Scan for the cell matching the given text and deliver its [x, y] coordinate at center. 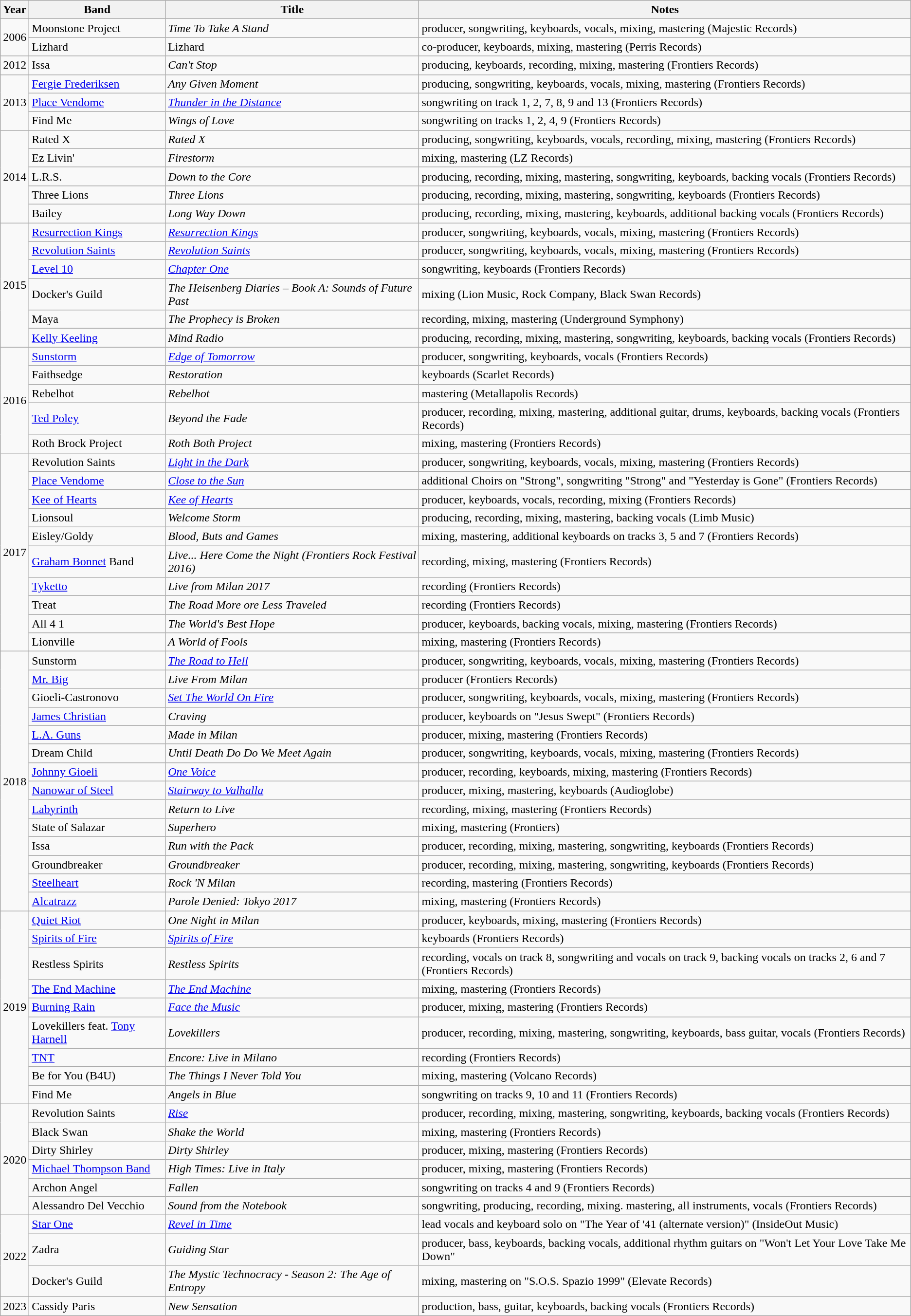
Time To Take A Stand [292, 28]
2022 [15, 1256]
Superhero [292, 827]
producer, mixing, mastering, keyboards (Audioglobe) [665, 790]
mixing, mastering (LZ Records) [665, 158]
Live From Milan [292, 679]
Set The World On Fire [292, 698]
Michael Thompson Band [97, 1168]
songwriting, keyboards (Frontiers Records) [665, 269]
James Christian [97, 716]
producing, recording, mixing, mastering, keyboards, additional backing vocals (Frontiers Records) [665, 213]
producer, bass, keyboards, backing vocals, additional rhythm guitars on "Won't Let Your Love Take Me Down" [665, 1249]
Lionsoul [97, 518]
Any Given Moment [292, 84]
Mr. Big [97, 679]
additional Choirs on "Strong", songwriting "Strong" and "Yesterday is Gone" (Frontiers Records) [665, 481]
Fallen [292, 1187]
recording, mixing, mastering (Underground Symphony) [665, 319]
TNT [97, 1057]
Mind Radio [292, 338]
Restoration [292, 375]
Revel in Time [292, 1224]
producer, recording, mixing, mastering, additional guitar, drums, keyboards, backing vocals (Frontiers Records) [665, 419]
Johnny Gioeli [97, 772]
Steelheart [97, 883]
The Heisenberg Diaries – Book A: Sounds of Future Past [292, 294]
keyboards (Scarlet Records) [665, 375]
2018 [15, 781]
Beyond the Fade [292, 419]
Moonstone Project [97, 28]
producing, songwriting, keyboards, vocals, mixing, mastering (Frontiers Records) [665, 84]
Return to Live [292, 809]
A World of Fools [292, 642]
2017 [15, 552]
Black Swan [97, 1131]
Ted Poley [97, 419]
producer (Frontiers Records) [665, 679]
Bailey [97, 213]
The Prophecy is Broken [292, 319]
Band [97, 10]
Roth Brock Project [97, 444]
2014 [15, 176]
Fergie Frederiksen [97, 84]
Guiding Star [292, 1249]
Faithsedge [97, 375]
Lovekillers [292, 1032]
Wings of Love [292, 121]
producing, recording, mixing, mastering, songwriting, keyboards (Frontiers Records) [665, 195]
Eisley/Goldy [97, 536]
Tyketto [97, 587]
Close to the Sun [292, 481]
Level 10 [97, 269]
2012 [15, 65]
Ez Livin' [97, 158]
mixing, mastering, additional keyboards on tracks 3, 5 and 7 (Frontiers Records) [665, 536]
Star One [97, 1224]
Year [15, 10]
Lionville [97, 642]
Title [292, 10]
Archon Angel [97, 1187]
Rock 'N Milan [292, 883]
mastering (Metallapolis Records) [665, 393]
Until Death Do Do We Meet Again [292, 753]
The World's Best Hope [292, 624]
Thunder in the Distance [292, 102]
State of Salazar [97, 827]
Lovekillers feat. Tony Harnell [97, 1032]
Quiet Riot [97, 920]
producer, keyboards, mixing, mastering (Frontiers Records) [665, 920]
The Mystic Technocracy - Season 2: The Age of Entropy [292, 1281]
Can't Stop [292, 65]
mixing, mastering on "S.O.S. Spazio 1999" (Elevate Records) [665, 1281]
co-producer, keyboards, mixing, mastering (Perris Records) [665, 47]
Roth Both Project [292, 444]
2016 [15, 400]
Graham Bonnet Band [97, 561]
mixing, mastering (Volcano Records) [665, 1076]
One Night in Milan [292, 920]
Alessandro Del Vecchio [97, 1206]
One Voice [292, 772]
Maya [97, 319]
songwriting, producing, recording, mixing. mastering, all instruments, vocals (Frontiers Records) [665, 1206]
The Things I Never Told You [292, 1076]
Chapter One [292, 269]
production, bass, guitar, keyboards, backing vocals (Frontiers Records) [665, 1306]
Face the Music [292, 1007]
Welcome Storm [292, 518]
Blood, Buts and Games [292, 536]
producing, songwriting, keyboards, vocals, recording, mixing, mastering (Frontiers Records) [665, 139]
Nanowar of Steel [97, 790]
2019 [15, 1008]
Down to the Core [292, 176]
L.R.S. [97, 176]
L.A. Guns [97, 735]
Long Way Down [292, 213]
Live from Milan 2017 [292, 587]
Made in Milan [292, 735]
recording, mastering (Frontiers Records) [665, 883]
Labyrinth [97, 809]
2023 [15, 1306]
The Road to Hell [292, 661]
mixing, mastering (Frontiers) [665, 827]
2015 [15, 285]
Be for You (B4U) [97, 1076]
Edge of Tomorrow [292, 356]
High Times: Live in Italy [292, 1168]
2006 [15, 37]
Stairway to Valhalla [292, 790]
Notes [665, 10]
Rise [292, 1113]
keyboards (Frontiers Records) [665, 939]
Sound from the Notebook [292, 1206]
Zadra [97, 1249]
The Road More ore Less Traveled [292, 605]
Burning Rain [97, 1007]
Treat [97, 605]
Craving [292, 716]
Cassidy Paris [97, 1306]
Live... Here Come the Night (Frontiers Rock Festival 2016) [292, 561]
2013 [15, 102]
Angels in Blue [292, 1094]
recording, vocals on track 8, songwriting and vocals on track 9, backing vocals on tracks 2, 6 and 7 (Frontiers Records) [665, 964]
producing, keyboards, recording, mixing, mastering (Frontiers Records) [665, 65]
producer, keyboards on "Jesus Swept" (Frontiers Records) [665, 716]
Light in the Dark [292, 462]
Parole Denied: Tokyo 2017 [292, 902]
2020 [15, 1159]
producer, songwriting, keyboards, vocals, mixing, mastering (Majestic Records) [665, 28]
Encore: Live in Milano [292, 1057]
producer, keyboards, vocals, recording, mixing (Frontiers Records) [665, 499]
songwriting on tracks 4 and 9 (Frontiers Records) [665, 1187]
All 4 1 [97, 624]
Dream Child [97, 753]
Alcatrazz [97, 902]
lead vocals and keyboard solo on "The Year of '41 (alternate version)" (InsideOut Music) [665, 1224]
producer, recording, mixing, mastering, songwriting, keyboards, backing vocals (Frontiers Records) [665, 1113]
Kelly Keeling [97, 338]
songwriting on tracks 9, 10 and 11 (Frontiers Records) [665, 1094]
New Sensation [292, 1306]
Firestorm [292, 158]
Shake the World [292, 1131]
songwriting on track 1, 2, 7, 8, 9 and 13 (Frontiers Records) [665, 102]
mixing (Lion Music, Rock Company, Black Swan Records) [665, 294]
producer, recording, mixing, mastering, songwriting, keyboards, bass guitar, vocals (Frontiers Records) [665, 1032]
producer, keyboards, backing vocals, mixing, mastering (Frontiers Records) [665, 624]
producing, recording, mixing, mastering, backing vocals (Limb Music) [665, 518]
producer, recording, keyboards, mixing, mastering (Frontiers Records) [665, 772]
songwriting on tracks 1, 2, 4, 9 (Frontiers Records) [665, 121]
producer, songwriting, keyboards, vocals (Frontiers Records) [665, 356]
Gioeli-Castronovo [97, 698]
Run with the Pack [292, 846]
